Return the (X, Y) coordinate for the center point of the cell that contains the specified text.  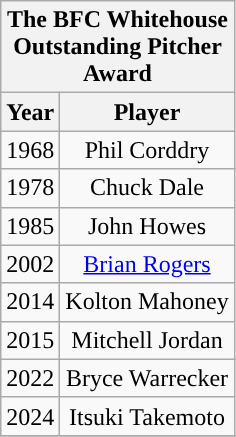
2022 (30, 378)
The BFC Whitehouse Outstanding Pitcher Award (118, 47)
1968 (30, 150)
Brian Rogers (147, 264)
2014 (30, 302)
1978 (30, 188)
Mitchell Jordan (147, 340)
2024 (30, 416)
2015 (30, 340)
Chuck Dale (147, 188)
Bryce Warrecker (147, 378)
1985 (30, 226)
Player (147, 112)
Phil Corddry (147, 150)
Kolton Mahoney (147, 302)
Itsuki Takemoto (147, 416)
John Howes (147, 226)
2002 (30, 264)
Year (30, 112)
